Extract the (X, Y) coordinate from the center of the cell holding the provided text.  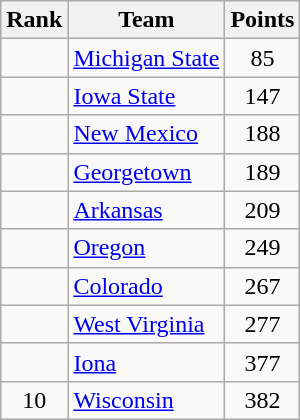
189 (262, 172)
85 (262, 58)
Oregon (146, 248)
Arkansas (146, 210)
249 (262, 248)
Rank (34, 20)
10 (34, 400)
277 (262, 324)
Michigan State (146, 58)
382 (262, 400)
Iona (146, 362)
Georgetown (146, 172)
Iowa State (146, 96)
147 (262, 96)
West Virginia (146, 324)
New Mexico (146, 134)
Colorado (146, 286)
Wisconsin (146, 400)
209 (262, 210)
188 (262, 134)
377 (262, 362)
Points (262, 20)
Team (146, 20)
267 (262, 286)
